For the text-containing cell, return its midpoint in [x, y] coordinate format. 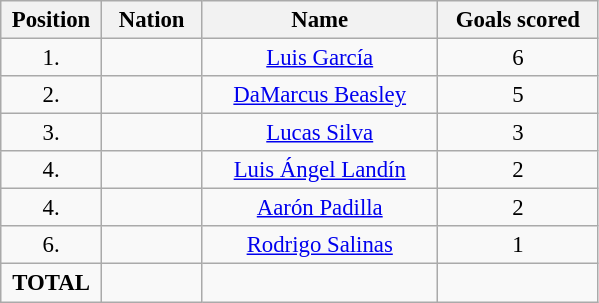
3. [52, 133]
5 [518, 95]
Position [52, 20]
2. [52, 95]
DaMarcus Beasley [320, 95]
Name [320, 20]
1. [52, 58]
3 [518, 133]
Lucas Silva [320, 133]
1 [518, 245]
Luis Ángel Landín [320, 170]
Aarón Padilla [320, 208]
6. [52, 245]
Rodrigo Salinas [320, 245]
Nation [152, 20]
6 [518, 58]
Luis García [320, 58]
TOTAL [52, 283]
Goals scored [518, 20]
